Find where the given text appears and provide that cell's center as (X, Y) coordinate. 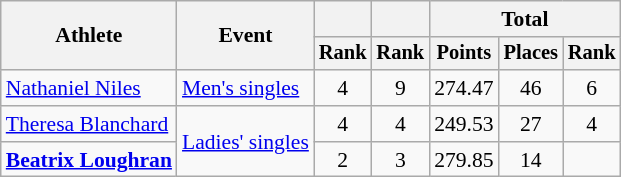
6 (592, 88)
Total (524, 19)
249.53 (464, 124)
274.47 (464, 88)
27 (531, 124)
Men's singles (246, 88)
46 (531, 88)
Theresa Blanchard (89, 124)
Event (246, 36)
Nathaniel Niles (89, 88)
Points (464, 54)
Ladies' singles (246, 142)
Athlete (89, 36)
9 (400, 88)
Places (531, 54)
